Find where the given text appears and provide that cell's center as [x, y] coordinate. 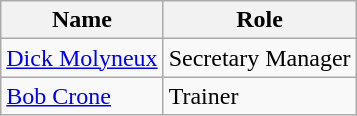
Bob Crone [82, 96]
Secretary Manager [260, 58]
Name [82, 20]
Dick Molyneux [82, 58]
Trainer [260, 96]
Role [260, 20]
